Find where the given text appears and provide that cell's center as (X, Y) coordinate. 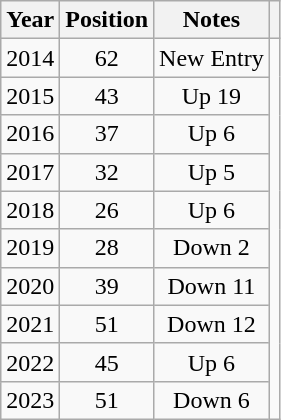
2016 (30, 134)
Down 11 (212, 286)
62 (107, 58)
2017 (30, 172)
Down 12 (212, 324)
Year (30, 20)
2018 (30, 210)
2023 (30, 400)
Notes (212, 20)
Position (107, 20)
2020 (30, 286)
Down 2 (212, 248)
45 (107, 362)
2022 (30, 362)
43 (107, 96)
2021 (30, 324)
Up 19 (212, 96)
2019 (30, 248)
28 (107, 248)
37 (107, 134)
26 (107, 210)
New Entry (212, 58)
2014 (30, 58)
32 (107, 172)
Down 6 (212, 400)
39 (107, 286)
2015 (30, 96)
Up 5 (212, 172)
